Return (x, y) of the center of cell containing provided text 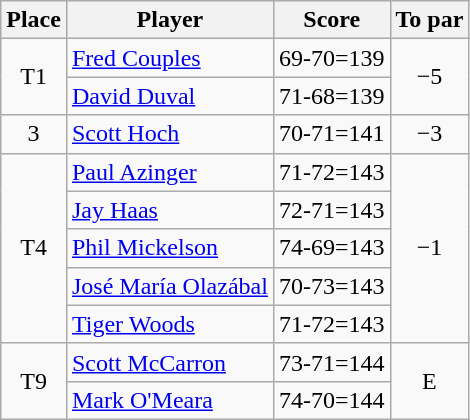
José María Olazábal (170, 286)
73-71=144 (332, 362)
Player (170, 20)
David Duval (170, 96)
74-69=143 (332, 248)
70-71=141 (332, 134)
To par (430, 20)
3 (34, 134)
Phil Mickelson (170, 248)
Place (34, 20)
72-71=143 (332, 210)
69-70=139 (332, 58)
Scott Hoch (170, 134)
−3 (430, 134)
T9 (34, 381)
Paul Azinger (170, 172)
Mark O'Meara (170, 400)
−1 (430, 248)
70-73=143 (332, 286)
71-68=139 (332, 96)
T1 (34, 77)
Jay Haas (170, 210)
Score (332, 20)
T4 (34, 248)
Scott McCarron (170, 362)
−5 (430, 77)
E (430, 381)
Tiger Woods (170, 324)
Fred Couples (170, 58)
74-70=144 (332, 400)
